Find where the given text appears and provide that cell's center as [x, y] coordinate. 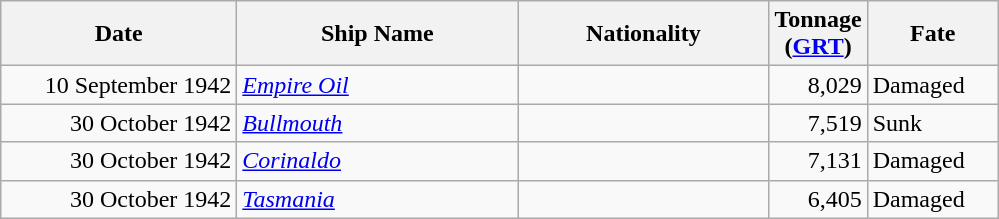
Tonnage(GRT) [818, 34]
Ship Name [378, 34]
10 September 1942 [119, 85]
Date [119, 34]
Corinaldo [378, 161]
8,029 [818, 85]
Fate [932, 34]
7,519 [818, 123]
Empire Oil [378, 85]
Sunk [932, 123]
7,131 [818, 161]
Tasmania [378, 199]
Nationality [644, 34]
6,405 [818, 199]
Bullmouth [378, 123]
